Locate the cell with the specified text and output its (X, Y) center coordinate. 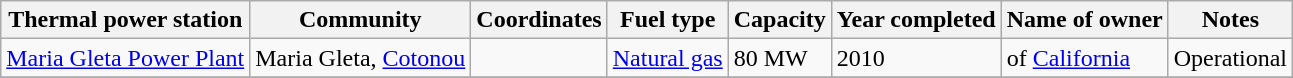
80 MW (780, 58)
Capacity (780, 20)
Name of owner (1084, 20)
Maria Gleta, Cotonou (360, 58)
of California (1084, 58)
Community (360, 20)
Year completed (916, 20)
Fuel type (668, 20)
2010 (916, 58)
Maria Gleta Power Plant (126, 58)
Operational (1230, 58)
Thermal power station (126, 20)
Natural gas (668, 58)
Notes (1230, 20)
Coordinates (539, 20)
